Detect which cell encompasses the target text, then output its [x, y] center coordinate. 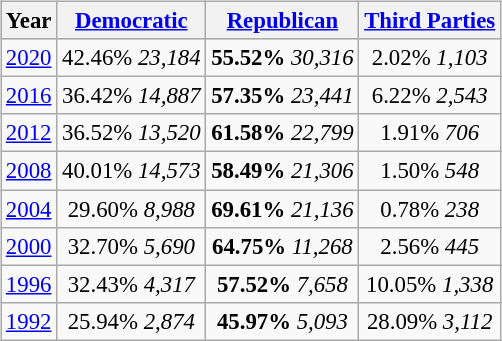
1996 [29, 284]
45.97% 5,093 [282, 321]
64.75% 11,268 [282, 246]
69.61% 21,136 [282, 209]
61.58% 22,799 [282, 133]
36.52% 13,520 [132, 133]
2016 [29, 96]
40.01% 14,573 [132, 171]
1.91% 706 [430, 133]
2.56% 445 [430, 246]
2000 [29, 246]
58.49% 21,306 [282, 171]
0.78% 238 [430, 209]
2.02% 1,103 [430, 58]
1.50% 548 [430, 171]
10.05% 1,338 [430, 284]
32.43% 4,317 [132, 284]
32.70% 5,690 [132, 246]
2012 [29, 133]
Democratic [132, 21]
Republican [282, 21]
42.46% 23,184 [132, 58]
57.35% 23,441 [282, 96]
2004 [29, 209]
25.94% 2,874 [132, 321]
36.42% 14,887 [132, 96]
28.09% 3,112 [430, 321]
2020 [29, 58]
Year [29, 21]
Third Parties [430, 21]
57.52% 7,658 [282, 284]
55.52% 30,316 [282, 58]
1992 [29, 321]
29.60% 8,988 [132, 209]
2008 [29, 171]
6.22% 2,543 [430, 96]
